Determine the (X, Y) coordinate at the center of the cell enclosing the given text.  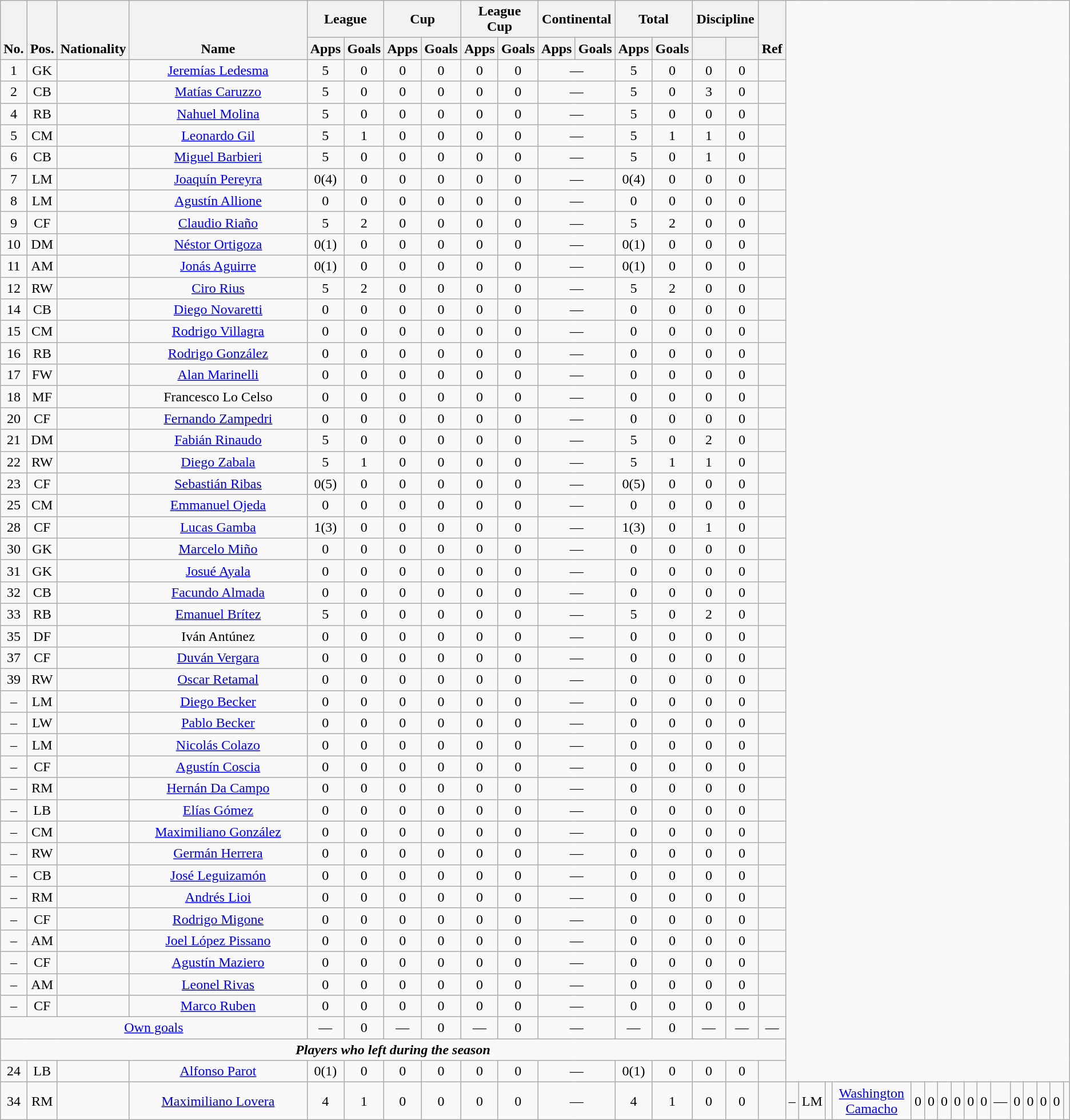
17 (14, 375)
Matías Caruzzo (218, 92)
Fernando Zampedri (218, 418)
35 (14, 636)
Ref (772, 30)
Nahuel Molina (218, 114)
24 (14, 1071)
Néstor Ortigoza (218, 244)
No. (14, 30)
Own goals (154, 1028)
7 (14, 179)
20 (14, 418)
Leonardo Gil (218, 135)
8 (14, 201)
Diego Novaretti (218, 310)
15 (14, 332)
14 (14, 310)
33 (14, 614)
Emanuel Brítez (218, 614)
Emmanuel Ojeda (218, 505)
Discipline (725, 19)
Pos. (42, 30)
25 (14, 505)
Jeremías Ledesma (218, 70)
10 (14, 244)
Germán Herrera (218, 854)
Josué Ayala (218, 571)
3 (709, 92)
21 (14, 440)
Joel López Pissano (218, 940)
Lucas Gamba (218, 527)
Continental (576, 19)
DF (42, 636)
Washington Camacho (871, 1101)
Agustín Allione (218, 201)
11 (14, 266)
Diego Becker (218, 702)
Jonás Aguirre (218, 266)
12 (14, 288)
Fabián Rinaudo (218, 440)
Sebastián Ribas (218, 484)
37 (14, 658)
Nationality (93, 30)
Rodrigo Villagra (218, 332)
LW (42, 723)
28 (14, 527)
Diego Zabala (218, 462)
Duván Vergara (218, 658)
Agustín Maziero (218, 962)
34 (14, 1101)
Facundo Almada (218, 592)
Claudio Riaño (218, 222)
Andrés Lioi (218, 897)
22 (14, 462)
Total (654, 19)
FW (42, 375)
Agustín Coscia (218, 767)
Name (218, 30)
Maximiliano Lovera (218, 1101)
Marco Ruben (218, 1006)
Cup (423, 19)
Miguel Barbieri (218, 157)
League Cup (500, 19)
Hernán Da Campo (218, 788)
Francesco Lo Celso (218, 397)
30 (14, 549)
Leonel Rivas (218, 984)
MF (42, 397)
Ciro Rius (218, 288)
32 (14, 592)
6 (14, 157)
16 (14, 353)
18 (14, 397)
Rodrigo González (218, 353)
39 (14, 680)
Alan Marinelli (218, 375)
Oscar Retamal (218, 680)
Alfonso Parot (218, 1071)
Rodrigo Migone (218, 919)
31 (14, 571)
José Leguizamón (218, 875)
Maximiliano González (218, 832)
Players who left during the season (393, 1050)
League (345, 19)
Nicolás Colazo (218, 745)
Elías Gómez (218, 810)
23 (14, 484)
Joaquín Pereyra (218, 179)
9 (14, 222)
Pablo Becker (218, 723)
Iván Antúnez (218, 636)
Marcelo Miño (218, 549)
